Locate the cell with the specified text and output its [x, y] center coordinate. 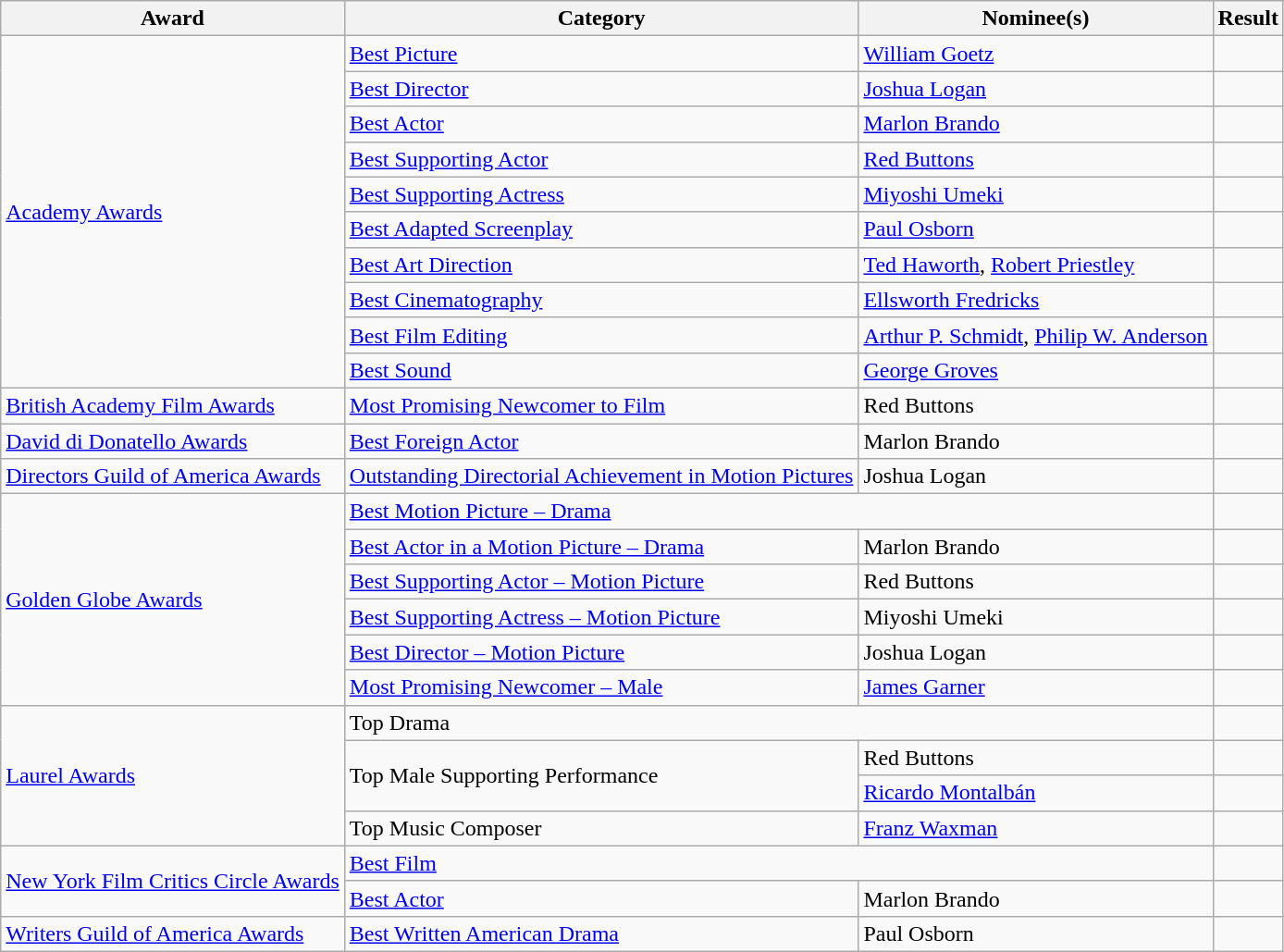
Most Promising Newcomer – Male [601, 687]
Laurel Awards [173, 775]
Best Supporting Actress [601, 194]
Best Director [601, 89]
William Goetz [1036, 54]
Writers Guild of America Awards [173, 933]
Best Supporting Actress – Motion Picture [601, 617]
James Garner [1036, 687]
Ted Haworth, Robert Priestley [1036, 265]
Ellsworth Fredricks [1036, 300]
Best Director – Motion Picture [601, 652]
Award [173, 19]
George Groves [1036, 370]
Best Art Direction [601, 265]
Directors Guild of America Awards [173, 476]
Best Film [779, 863]
Golden Globe Awards [173, 600]
Best Adapted Screenplay [601, 229]
Best Motion Picture – Drama [779, 512]
Best Foreign Actor [601, 441]
Nominee(s) [1036, 19]
Ricardo Montalbán [1036, 793]
Top Music Composer [601, 828]
Best Sound [601, 370]
Arthur P. Schmidt, Philip W. Anderson [1036, 335]
Most Promising Newcomer to Film [601, 405]
Best Actor in a Motion Picture – Drama [601, 547]
David di Donatello Awards [173, 441]
Best Film Editing [601, 335]
Best Supporting Actor [601, 159]
Best Written American Drama [601, 933]
Best Picture [601, 54]
Top Drama [779, 723]
Category [601, 19]
Outstanding Directorial Achievement in Motion Pictures [601, 476]
Top Male Supporting Performance [601, 775]
British Academy Film Awards [173, 405]
Franz Waxman [1036, 828]
Academy Awards [173, 213]
New York Film Critics Circle Awards [173, 881]
Best Cinematography [601, 300]
Best Supporting Actor – Motion Picture [601, 582]
Result [1248, 19]
